Find where the given text appears and provide that cell's center as (x, y) coordinate. 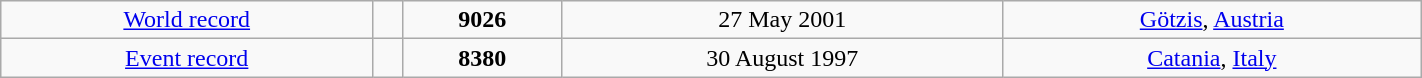
Götzis, Austria (1212, 20)
Catania, Italy (1212, 58)
30 August 1997 (782, 58)
27 May 2001 (782, 20)
9026 (482, 20)
Event record (187, 58)
8380 (482, 58)
World record (187, 20)
